Extract the [X, Y] coordinate from the center of the cell holding the provided text.  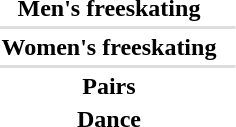
Pairs [109, 86]
Women's freeskating [109, 47]
